Pinpoint the cell where the given text exists, returning its [X, Y] midpoint coordinate. 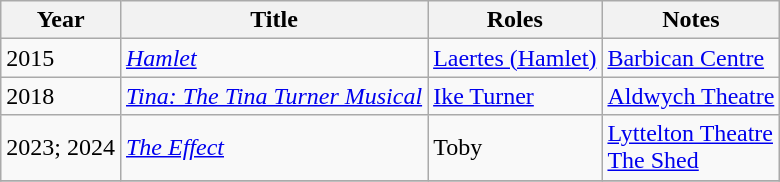
2018 [61, 96]
2023; 2024 [61, 148]
2015 [61, 58]
Roles [515, 20]
Notes [691, 20]
Ike Turner [515, 96]
Laertes (Hamlet) [515, 58]
Hamlet [274, 58]
Lyttelton TheatreThe Shed [691, 148]
Year [61, 20]
Tina: The Tina Turner Musical [274, 96]
Toby [515, 148]
Title [274, 20]
Aldwych Theatre [691, 96]
Barbican Centre [691, 58]
The Effect [274, 148]
